Return the (X, Y) coordinate for the center point of the cell that contains the specified text.  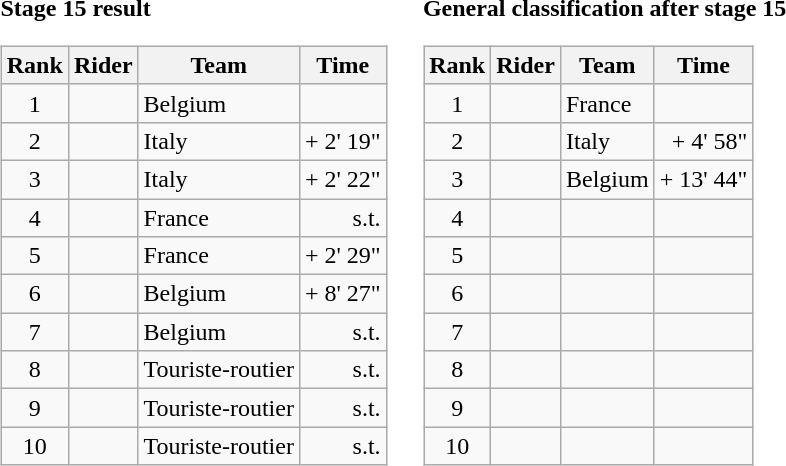
+ 4' 58" (704, 141)
+ 2' 19" (342, 141)
+ 2' 29" (342, 256)
+ 8' 27" (342, 294)
+ 2' 22" (342, 179)
+ 13' 44" (704, 179)
